Search for the cell housing the specified text and yield its [x, y] center coordinate. 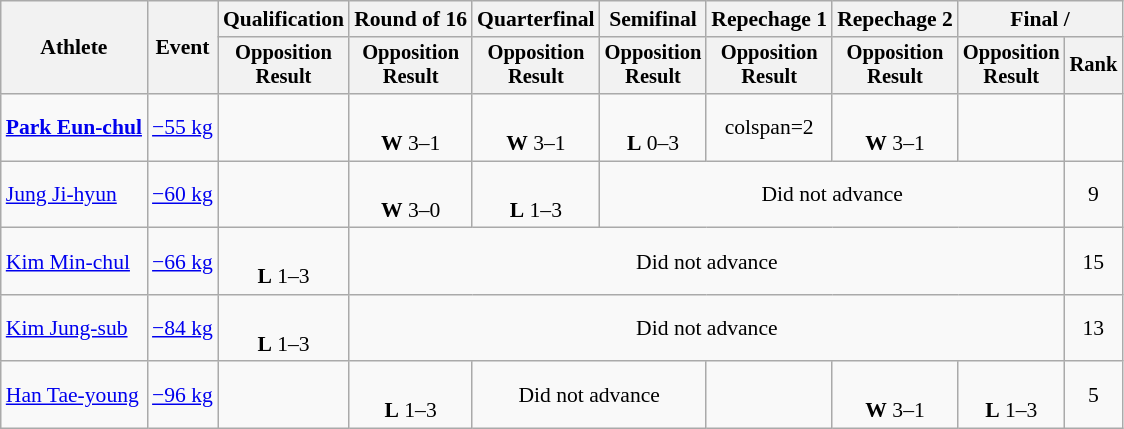
−96 kg [182, 396]
Semifinal [654, 19]
−84 kg [182, 328]
Round of 16 [410, 19]
colspan=2 [769, 128]
9 [1094, 194]
L 0–3 [654, 128]
Athlete [74, 48]
Final / [1040, 19]
Han Tae-young [74, 396]
−60 kg [182, 194]
W 3–0 [410, 194]
Event [182, 48]
Park Eun-chul [74, 128]
Quarterfinal [536, 19]
15 [1094, 262]
13 [1094, 328]
5 [1094, 396]
Jung Ji-hyun [74, 194]
Kim Jung-sub [74, 328]
−66 kg [182, 262]
Qualification [284, 19]
Repechage 2 [895, 19]
Kim Min-chul [74, 262]
Rank [1094, 66]
Repechage 1 [769, 19]
−55 kg [182, 128]
